Detect which cell encompasses the target text, then output its [X, Y] center coordinate. 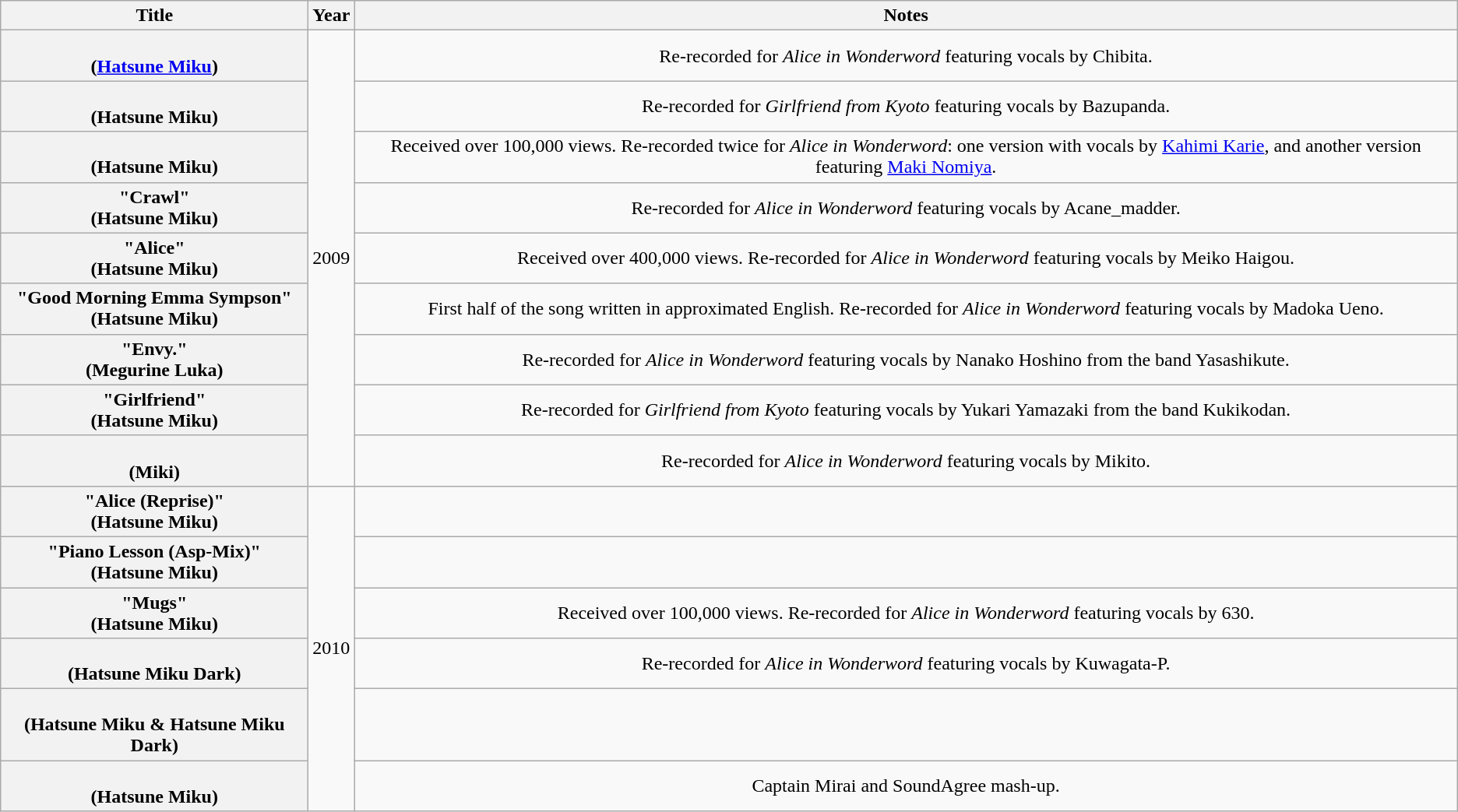
Re-recorded for Girlfriend from Kyoto featuring vocals by Yukari Yamazaki from the band Kukikodan. [906, 410]
2009 [332, 258]
(Hatsune Miku Dark) [154, 663]
Received over 400,000 views. Re-recorded for Alice in Wonderword featuring vocals by Meiko Haigou. [906, 258]
"Alice (Reprise)"(Hatsune Miku) [154, 511]
"Alice"(Hatsune Miku) [154, 258]
Re-recorded for Alice in Wonderword featuring vocals by Acane_madder. [906, 207]
Received over 100,000 views. Re-recorded for Alice in Wonderword featuring vocals by 630. [906, 612]
Captain Mirai and SoundAgree mash-up. [906, 786]
"Girlfriend"(Hatsune Miku) [154, 410]
"Mugs"(Hatsune Miku) [154, 612]
Title [154, 16]
2010 [332, 648]
(Miki) [154, 461]
Re-recorded for Alice in Wonderword featuring vocals by Chibita. [906, 56]
Re-recorded for Alice in Wonderword featuring vocals by Mikito. [906, 461]
Re-recorded for Alice in Wonderword featuring vocals by Kuwagata-P. [906, 663]
"Crawl"(Hatsune Miku) [154, 207]
"Piano Lesson (Asp-Mix)"(Hatsune Miku) [154, 562]
Year [332, 16]
First half of the song written in approximated English. Re-recorded for Alice in Wonderword featuring vocals by Madoka Ueno. [906, 308]
"Envy."(Megurine Luka) [154, 360]
Notes [906, 16]
"Good Morning Emma Sympson"(Hatsune Miku) [154, 308]
Re-recorded for Girlfriend from Kyoto featuring vocals by Bazupanda. [906, 106]
Re-recorded for Alice in Wonderword featuring vocals by Nanako Hoshino from the band Yasashikute. [906, 360]
(Hatsune Miku & Hatsune Miku Dark) [154, 725]
